For the text-containing cell, return its midpoint in [X, Y] coordinate format. 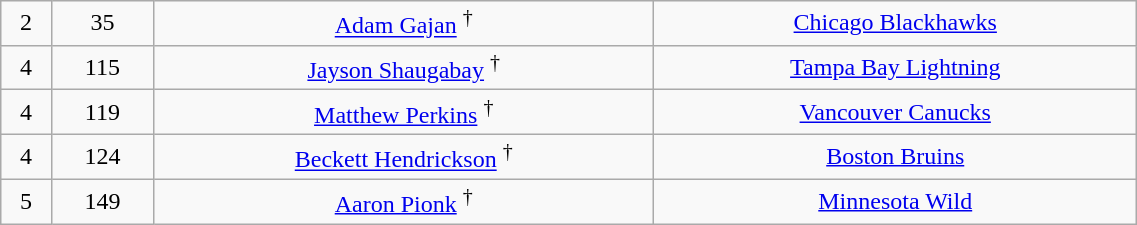
Chicago Blackhawks [896, 24]
Vancouver Canucks [896, 112]
Tampa Bay Lightning [896, 68]
Boston Bruins [896, 156]
Jayson Shaugabay † [404, 68]
Adam Gajan † [404, 24]
Minnesota Wild [896, 202]
2 [26, 24]
Aaron Pionk † [404, 202]
35 [102, 24]
115 [102, 68]
Matthew Perkins † [404, 112]
119 [102, 112]
124 [102, 156]
149 [102, 202]
5 [26, 202]
Beckett Hendrickson † [404, 156]
